Extract the (x, y) coordinate from the center of the cell holding the provided text.  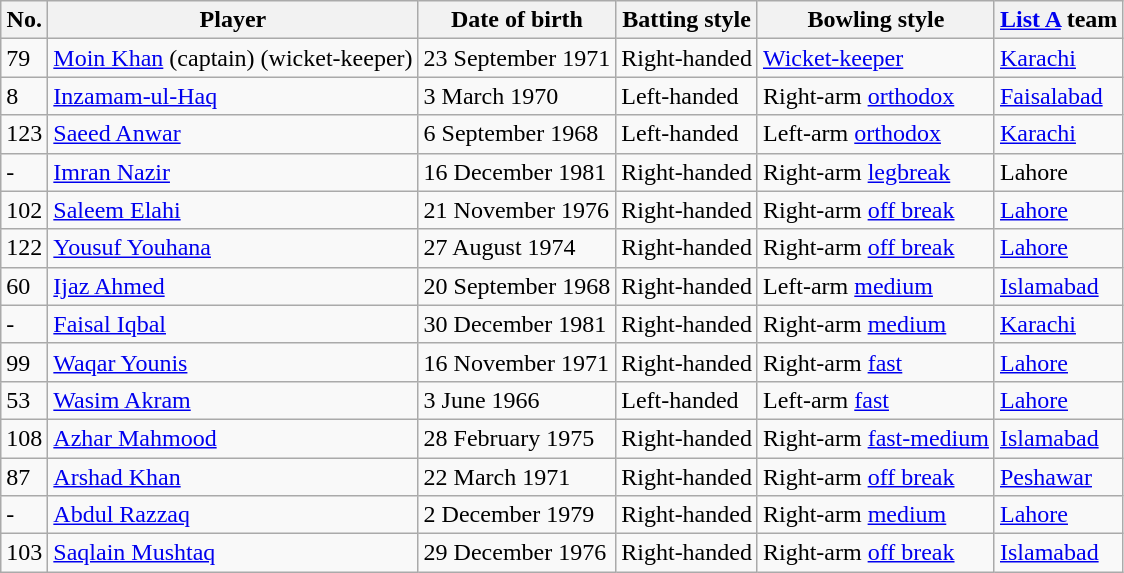
Player (233, 20)
30 December 1981 (517, 324)
23 September 1971 (517, 58)
122 (24, 248)
123 (24, 134)
Moin Khan (captain) (wicket-keeper) (233, 58)
Left-arm medium (876, 286)
Waqar Younis (233, 362)
28 February 1975 (517, 438)
16 November 1971 (517, 362)
Wasim Akram (233, 400)
Saleem Elahi (233, 210)
Imran Nazir (233, 172)
3 March 1970 (517, 96)
Saqlain Mushtaq (233, 553)
Batting style (687, 20)
108 (24, 438)
Right-arm fast (876, 362)
27 August 1974 (517, 248)
20 September 1968 (517, 286)
Saeed Anwar (233, 134)
Abdul Razzaq (233, 515)
8 (24, 96)
60 (24, 286)
Left-arm fast (876, 400)
Date of birth (517, 20)
Azhar Mahmood (233, 438)
Faisal Iqbal (233, 324)
53 (24, 400)
No. (24, 20)
List A team (1058, 20)
Bowling style (876, 20)
99 (24, 362)
103 (24, 553)
22 March 1971 (517, 477)
Inzamam-ul-Haq (233, 96)
6 September 1968 (517, 134)
Right-arm orthodox (876, 96)
3 June 1966 (517, 400)
16 December 1981 (517, 172)
Wicket-keeper (876, 58)
21 November 1976 (517, 210)
Right-arm fast-medium (876, 438)
29 December 1976 (517, 553)
Left-arm orthodox (876, 134)
Yousuf Youhana (233, 248)
Peshawar (1058, 477)
87 (24, 477)
Right-arm legbreak (876, 172)
102 (24, 210)
79 (24, 58)
Faisalabad (1058, 96)
2 December 1979 (517, 515)
Arshad Khan (233, 477)
Ijaz Ahmed (233, 286)
